Search for the cell housing the specified text and yield its [X, Y] center coordinate. 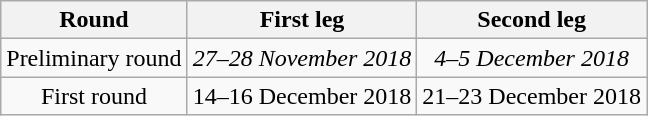
14–16 December 2018 [302, 96]
Second leg [532, 20]
Preliminary round [94, 58]
Round [94, 20]
First round [94, 96]
4–5 December 2018 [532, 58]
First leg [302, 20]
21–23 December 2018 [532, 96]
27–28 November 2018 [302, 58]
